Identify which cell holds the provided text, then report its (X, Y) central coordinate. 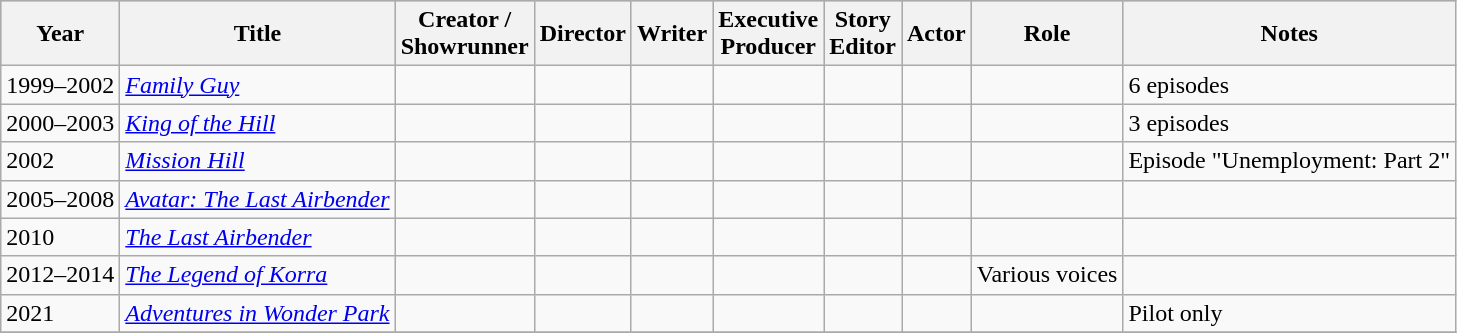
Adventures in Wonder Park (258, 313)
Role (1047, 34)
2005–2008 (60, 199)
Episode "Unemployment: Part 2" (1290, 161)
Story Editor (863, 34)
3 episodes (1290, 123)
2010 (60, 237)
Avatar: The Last Airbender (258, 199)
Director (582, 34)
King of the Hill (258, 123)
Executive Producer (768, 34)
Mission Hill (258, 161)
2000–2003 (60, 123)
1999–2002 (60, 85)
Title (258, 34)
The Last Airbender (258, 237)
Actor (937, 34)
2012–2014 (60, 275)
2021 (60, 313)
Notes (1290, 34)
Pilot only (1290, 313)
The Legend of Korra (258, 275)
Family Guy (258, 85)
Writer (672, 34)
6 episodes (1290, 85)
Year (60, 34)
Creator / Showrunner (464, 34)
2002 (60, 161)
Various voices (1047, 275)
